Detect which cell encompasses the target text, then output its (X, Y) center coordinate. 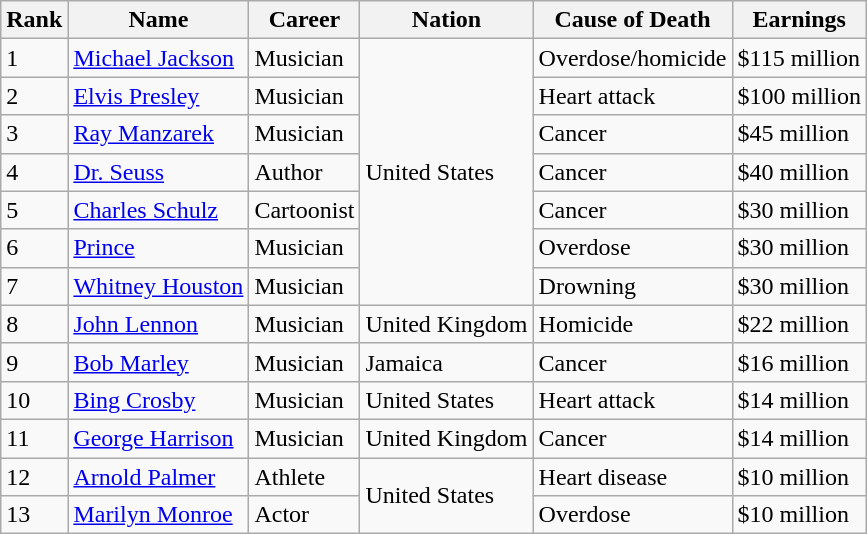
Earnings (799, 20)
7 (34, 286)
5 (34, 210)
Author (304, 172)
12 (34, 477)
Jamaica (446, 362)
Bing Crosby (158, 400)
Ray Manzarek (158, 134)
Athlete (304, 477)
Arnold Palmer (158, 477)
2 (34, 96)
Bob Marley (158, 362)
Whitney Houston (158, 286)
9 (34, 362)
1 (34, 58)
11 (34, 438)
$40 million (799, 172)
Michael Jackson (158, 58)
4 (34, 172)
Actor (304, 515)
3 (34, 134)
Career (304, 20)
$100 million (799, 96)
Prince (158, 248)
$45 million (799, 134)
6 (34, 248)
$16 million (799, 362)
Name (158, 20)
13 (34, 515)
Heart disease (632, 477)
10 (34, 400)
Drowning (632, 286)
8 (34, 324)
Overdose/homicide (632, 58)
$22 million (799, 324)
$115 million (799, 58)
Cause of Death (632, 20)
Dr. Seuss (158, 172)
Elvis Presley (158, 96)
George Harrison (158, 438)
Homicide (632, 324)
Charles Schulz (158, 210)
Marilyn Monroe (158, 515)
John Lennon (158, 324)
Cartoonist (304, 210)
Rank (34, 20)
Nation (446, 20)
